Pinpoint the cell where the given text exists, returning its [X, Y] midpoint coordinate. 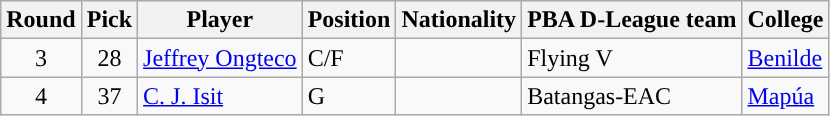
Pick [109, 20]
Mapúa [786, 96]
Player [220, 20]
G [349, 96]
C/F [349, 58]
4 [41, 96]
Nationality [459, 20]
C. J. Isit [220, 96]
Flying V [632, 58]
Benilde [786, 58]
Jeffrey Ongteco [220, 58]
Round [41, 20]
37 [109, 96]
28 [109, 58]
PBA D-League team [632, 20]
Batangas-EAC [632, 96]
3 [41, 58]
Position [349, 20]
College [786, 20]
